Return [X, Y] of the center of cell containing provided text 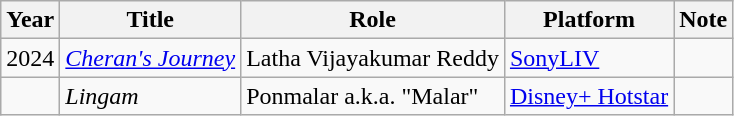
Year [30, 20]
Cheran's Journey [150, 58]
Lingam [150, 96]
Disney+ Hotstar [588, 96]
Note [704, 20]
2024 [30, 58]
Ponmalar a.k.a. "Malar" [373, 96]
Platform [588, 20]
Latha Vijayakumar Reddy [373, 58]
SonyLIV [588, 58]
Title [150, 20]
Role [373, 20]
